Return the (x, y) coordinate for the center point of the cell that contains the specified text.  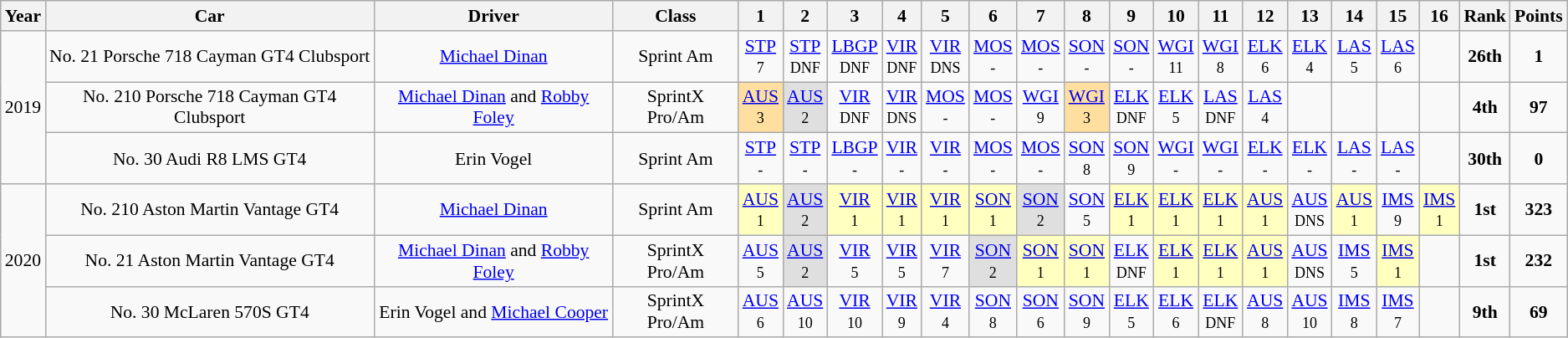
AUS 6 (761, 311)
Rank (1485, 16)
26th (1485, 57)
No. 30 McLaren 570S GT4 (209, 311)
LBGP - (855, 159)
Car (209, 16)
VIR 10 (855, 311)
15 (1398, 16)
VIR 7 (945, 261)
IMS 5 (1355, 261)
No. 21 Porsche 718 Cayman GT4 Clubsport (209, 57)
323 (1539, 209)
8 (1087, 16)
STP DNF (804, 57)
14 (1355, 16)
69 (1539, 311)
Erin Vogel (493, 159)
9 (1131, 16)
AUS 8 (1264, 311)
2019 (23, 107)
9th (1485, 311)
WGI8 (1221, 57)
LASDNF (1221, 107)
LAS4 (1264, 107)
11 (1221, 16)
6 (993, 16)
2 (804, 16)
LAS6 (1398, 57)
WGI11 (1176, 57)
WGI3 (1087, 107)
Driver (493, 16)
SON6 (1040, 311)
232 (1539, 261)
2020 (23, 261)
IMS 9 (1398, 209)
No. 210 Porsche 718 Cayman GT4 Clubsport (209, 107)
5 (945, 16)
IMS 7 (1398, 311)
12 (1264, 16)
13 (1310, 16)
LBGP DNF (855, 57)
VIR 9 (901, 311)
No. 30 Audi R8 LMS GT4 (209, 159)
10 (1176, 16)
STP 7 (761, 57)
30th (1485, 159)
Points (1539, 16)
97 (1539, 107)
0 (1539, 159)
Year (23, 16)
No. 210 Aston Martin Vantage GT4 (209, 209)
IMS 8 (1355, 311)
No. 21 Aston Martin Vantage GT4 (209, 261)
Erin Vogel and Michael Cooper (493, 311)
3 (855, 16)
SON5 (1087, 209)
Class (676, 16)
4 (901, 16)
ELK4 (1310, 57)
AUS 5 (761, 261)
4th (1485, 107)
16 (1440, 16)
AUS 3 (761, 107)
7 (1040, 16)
LAS5 (1355, 57)
VIR 4 (945, 311)
WGI9 (1040, 107)
